Capture the cell that displays the provided text and extract its (x, y) central coordinate. 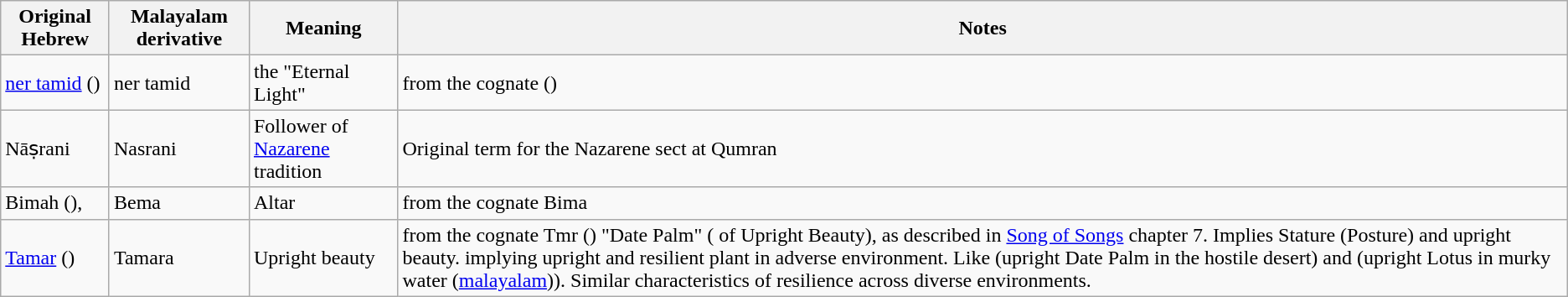
Upright beauty (323, 258)
Malayalam derivative (179, 29)
Tamar () (55, 258)
Bema (179, 203)
from the cognate () (983, 82)
ner tamid (179, 82)
from the cognate Bima (983, 203)
Follower of Nazarene tradition (323, 148)
the "Eternal Light" (323, 82)
Meaning (323, 29)
Original Hebrew (55, 29)
ner tamid () (55, 82)
Nasrani (179, 148)
Nāṣrani (55, 148)
Notes (983, 29)
Original term for the Nazarene sect at Qumran (983, 148)
Tamara (179, 258)
Bimah (), (55, 203)
Altar (323, 203)
